Return the [X, Y] coordinate for the center point of the cell that contains the specified text.  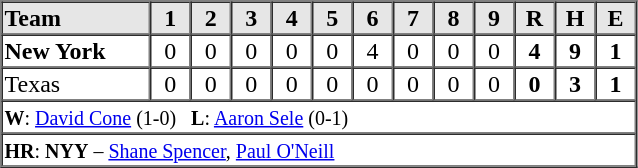
5 [332, 18]
7 [413, 18]
H [575, 18]
Team [76, 18]
New York [76, 50]
Texas [76, 84]
W: David Cone (1-0) L: Aaron Sele (0-1) [319, 116]
HR: NYY – Shane Spencer, Paul O'Neill [319, 150]
E [616, 18]
R [534, 18]
2 [210, 18]
6 [372, 18]
8 [453, 18]
